Extract the [X, Y] coordinate from the center of the cell holding the provided text.  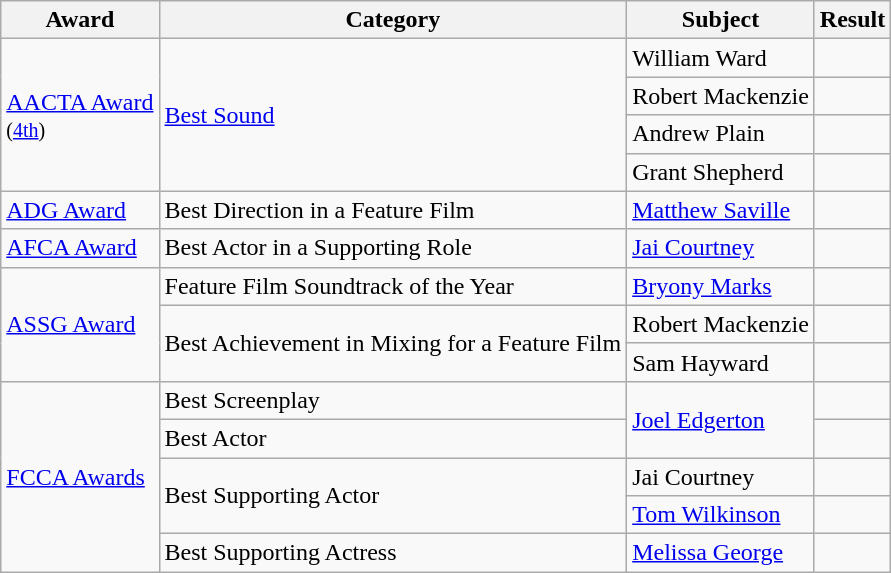
Best Screenplay [393, 400]
Joel Edgerton [721, 419]
William Ward [721, 58]
Bryony Marks [721, 286]
Category [393, 20]
Result [852, 20]
Feature Film Soundtrack of the Year [393, 286]
Best Direction in a Feature Film [393, 210]
Best Supporting Actress [393, 553]
Award [80, 20]
FCCA Awards [80, 476]
AACTA Award(4th) [80, 115]
Best Sound [393, 115]
Best Actor [393, 438]
ADG Award [80, 210]
Melissa George [721, 553]
Andrew Plain [721, 134]
ASSG Award [80, 324]
Matthew Saville [721, 210]
Sam Hayward [721, 362]
Best Achievement in Mixing for a Feature Film [393, 343]
Subject [721, 20]
Best Supporting Actor [393, 496]
Best Actor in a Supporting Role [393, 248]
Tom Wilkinson [721, 515]
Grant Shepherd [721, 172]
AFCA Award [80, 248]
